Determine the (X, Y) coordinate at the center of the cell enclosing the given text.  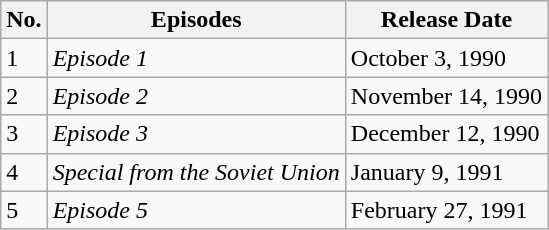
Episode 1 (196, 58)
Episode 2 (196, 96)
Episodes (196, 20)
Episode 3 (196, 134)
Episode 5 (196, 210)
3 (24, 134)
2 (24, 96)
December 12, 1990 (446, 134)
1 (24, 58)
4 (24, 172)
February 27, 1991 (446, 210)
Release Date (446, 20)
November 14, 1990 (446, 96)
5 (24, 210)
Special from the Soviet Union (196, 172)
No. (24, 20)
January 9, 1991 (446, 172)
October 3, 1990 (446, 58)
